Search for the cell housing the specified text and yield its [X, Y] center coordinate. 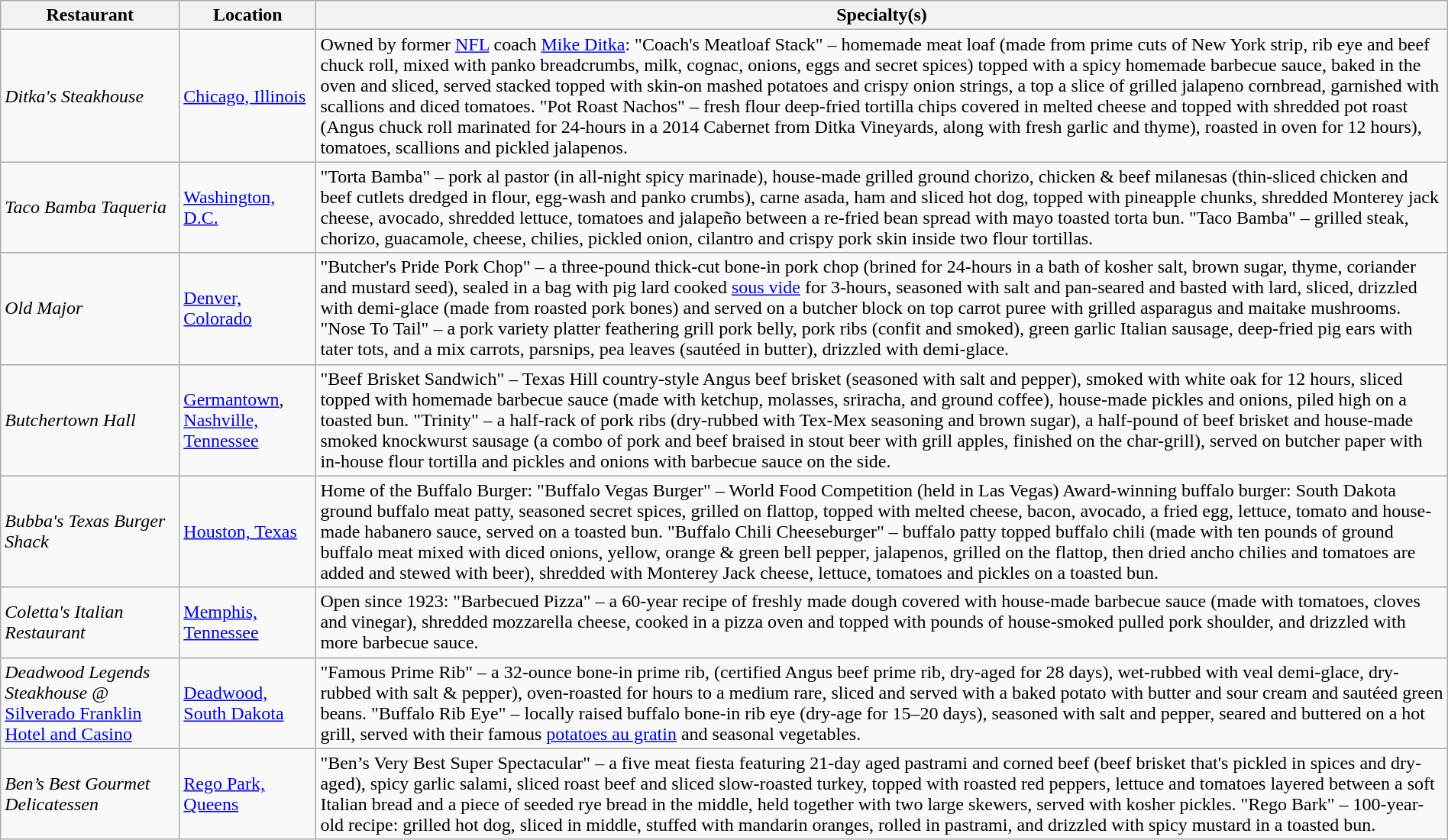
Location [247, 15]
Butchertown Hall [90, 420]
Rego Park, Queens [247, 794]
Memphis, Tennessee [247, 622]
Restaurant [90, 15]
Bubba's Texas Burger Shack [90, 531]
Ben’s Best Gourmet Delicatessen [90, 794]
Deadwood Legends Steakhouse @ Silverado Franklin Hotel and Casino [90, 703]
Taco Bamba Taqueria [90, 208]
Old Major [90, 309]
Deadwood, South Dakota [247, 703]
Specialty(s) [881, 15]
Houston, Texas [247, 531]
Ditka's Steakhouse [90, 96]
Denver, Colorado [247, 309]
Coletta's Italian Restaurant [90, 622]
Washington, D.C. [247, 208]
Chicago, Illinois [247, 96]
Germantown, Nashville, Tennessee [247, 420]
